Determine the (X, Y) coordinate at the center of the cell enclosing the given text.  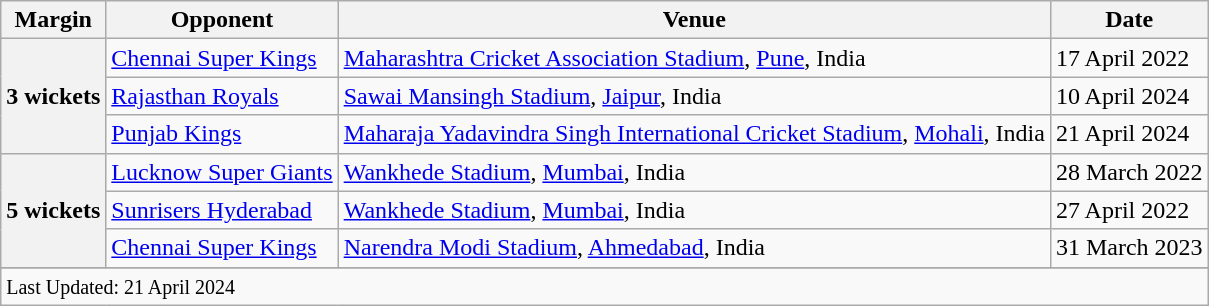
27 April 2022 (1129, 210)
31 March 2023 (1129, 248)
5 wickets (54, 210)
Lucknow Super Giants (222, 172)
Rajasthan Royals (222, 96)
Margin (54, 20)
17 April 2022 (1129, 58)
Last Updated: 21 April 2024 (604, 286)
Maharashtra Cricket Association Stadium, Pune, India (694, 58)
Opponent (222, 20)
10 April 2024 (1129, 96)
Narendra Modi Stadium, Ahmedabad, India (694, 248)
Sunrisers Hyderabad (222, 210)
Maharaja Yadavindra Singh International Cricket Stadium, Mohali, India (694, 134)
Sawai Mansingh Stadium, Jaipur, India (694, 96)
28 March 2022 (1129, 172)
Date (1129, 20)
3 wickets (54, 96)
Punjab Kings (222, 134)
Venue (694, 20)
21 April 2024 (1129, 134)
